Extract the (x, y) coordinate from the center of the cell holding the provided text.  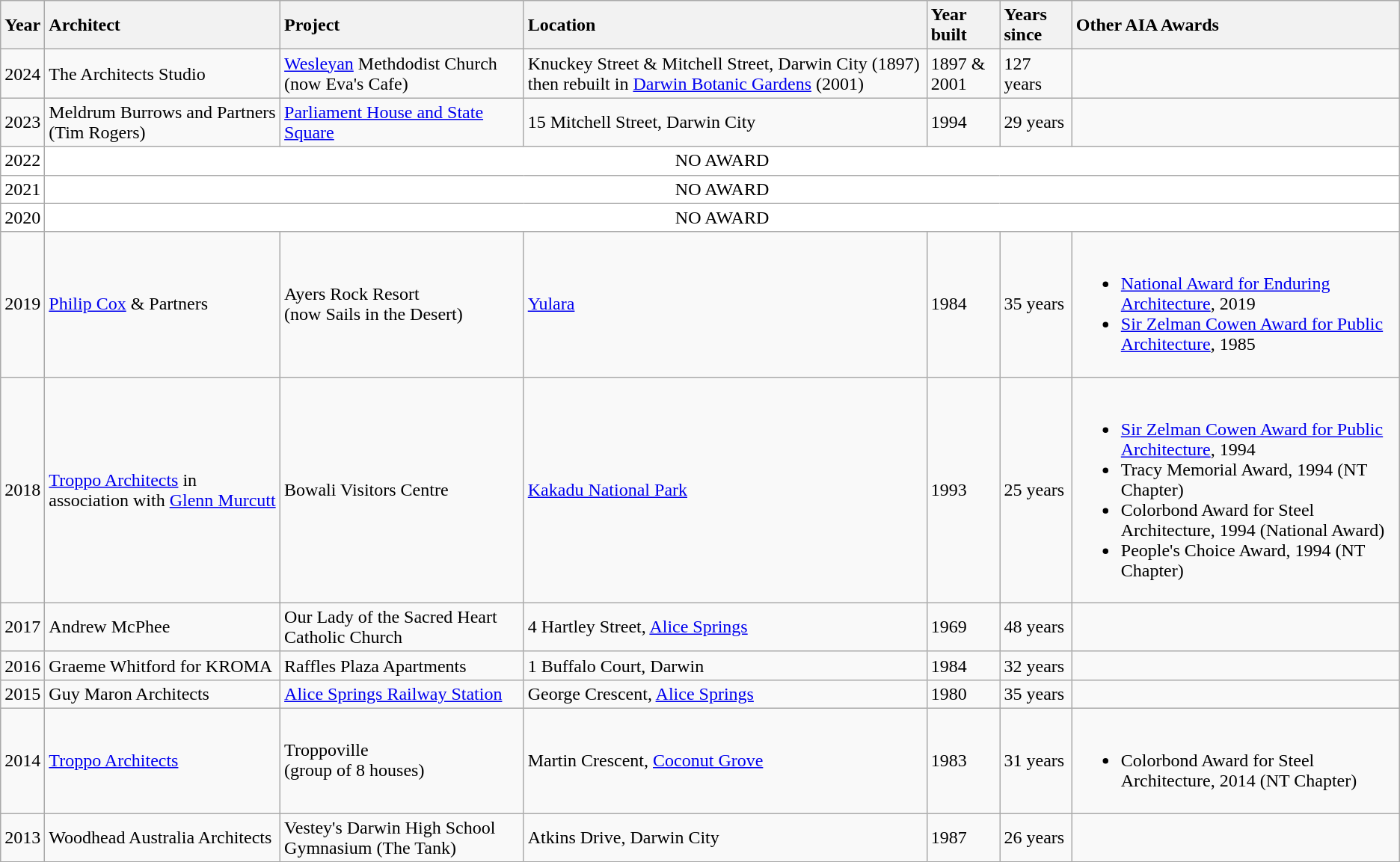
1993 (963, 490)
Other AIA Awards (1235, 25)
Years since (1036, 25)
Knuckey Street & Mitchell Street, Darwin City (1897) then rebuilt in Darwin Botanic Gardens (2001) (725, 73)
2016 (22, 665)
Year built (963, 25)
Bowali Visitors Centre (402, 490)
Raffles Plaza Apartments (402, 665)
Project (402, 25)
2015 (22, 694)
Meldrum Burrows and Partners (Tim Rogers) (163, 123)
Troppo Architects (163, 760)
2018 (22, 490)
Graeme Whitford for KROMA (163, 665)
127 years (1036, 73)
2022 (22, 161)
Vestey's Darwin High School Gymnasium (The Tank) (402, 837)
26 years (1036, 837)
1987 (963, 837)
25 years (1036, 490)
1897 & 2001 (963, 73)
Parliament House and State Square (402, 123)
31 years (1036, 760)
Location (725, 25)
Alice Springs Railway Station (402, 694)
Wesleyan Methdodist Church (now Eva's Cafe) (402, 73)
Our Lady of the Sacred Heart Catholic Church (402, 627)
1969 (963, 627)
2024 (22, 73)
1983 (963, 760)
The Architects Studio (163, 73)
Andrew McPhee (163, 627)
15 Mitchell Street, Darwin City (725, 123)
1994 (963, 123)
Troppo Architects in association with Glenn Murcutt (163, 490)
48 years (1036, 627)
Atkins Drive, Darwin City (725, 837)
Year (22, 25)
Martin Crescent, Coconut Grove (725, 760)
Philip Cox & Partners (163, 304)
Woodhead Australia Architects (163, 837)
4 Hartley Street, Alice Springs (725, 627)
Ayers Rock Resort (now Sails in the Desert) (402, 304)
Colorbond Award for Steel Architecture, 2014 (NT Chapter) (1235, 760)
George Crescent, Alice Springs (725, 694)
Troppoville (group of 8 houses) (402, 760)
Guy Maron Architects (163, 694)
1980 (963, 694)
Yulara (725, 304)
2014 (22, 760)
2019 (22, 304)
2017 (22, 627)
National Award for Enduring Architecture, 2019Sir Zelman Cowen Award for Public Architecture, 1985 (1235, 304)
2013 (22, 837)
2020 (22, 218)
Architect (163, 25)
29 years (1036, 123)
Kakadu National Park (725, 490)
2023 (22, 123)
1 Buffalo Court, Darwin (725, 665)
2021 (22, 189)
32 years (1036, 665)
